Return the (x, y) coordinate for the center point of the cell that contains the specified text.  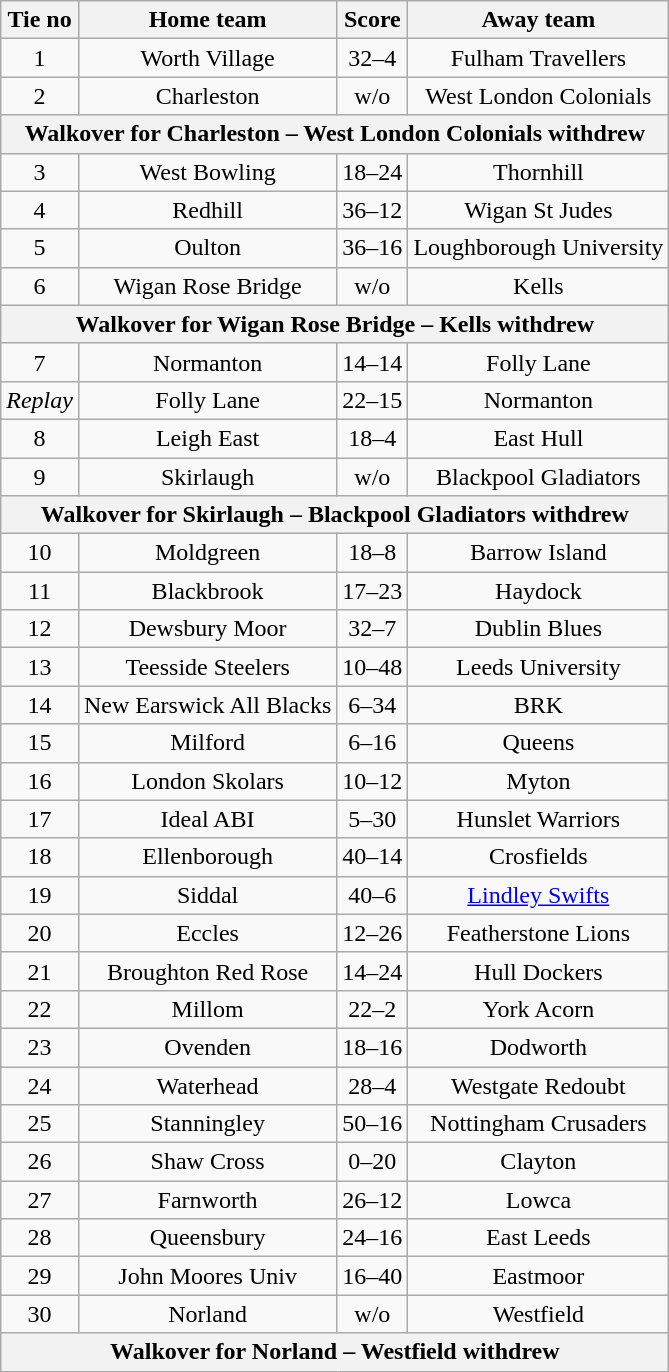
Loughborough University (538, 248)
22–2 (372, 1009)
Siddal (207, 895)
New Earswick All Blacks (207, 705)
Dewsbury Moor (207, 629)
East Hull (538, 438)
14 (40, 705)
10–12 (372, 781)
10–48 (372, 667)
16 (40, 781)
6 (40, 286)
20 (40, 933)
36–16 (372, 248)
9 (40, 477)
Walkover for Charleston – West London Colonials withdrew (335, 134)
Charleston (207, 96)
40–14 (372, 857)
Tie no (40, 20)
24 (40, 1085)
York Acorn (538, 1009)
Stanningley (207, 1124)
Crosfields (538, 857)
Queens (538, 743)
7 (40, 362)
17–23 (372, 591)
18–8 (372, 553)
Myton (538, 781)
Ideal ABI (207, 819)
26–12 (372, 1200)
0–20 (372, 1162)
Shaw Cross (207, 1162)
Blackpool Gladiators (538, 477)
30 (40, 1314)
Walkover for Wigan Rose Bridge – Kells withdrew (335, 324)
1 (40, 58)
22 (40, 1009)
26 (40, 1162)
Barrow Island (538, 553)
Eastmoor (538, 1276)
Millom (207, 1009)
Oulton (207, 248)
Norland (207, 1314)
Worth Village (207, 58)
Hull Dockers (538, 971)
3 (40, 172)
Lowca (538, 1200)
Lindley Swifts (538, 895)
11 (40, 591)
Blackbrook (207, 591)
29 (40, 1276)
2 (40, 96)
Farnworth (207, 1200)
40–6 (372, 895)
14–14 (372, 362)
50–16 (372, 1124)
16–40 (372, 1276)
Featherstone Lions (538, 933)
Queensbury (207, 1238)
12–26 (372, 933)
18–4 (372, 438)
Hunslet Warriors (538, 819)
Ovenden (207, 1047)
15 (40, 743)
4 (40, 210)
17 (40, 819)
5–30 (372, 819)
Skirlaugh (207, 477)
Wigan Rose Bridge (207, 286)
Westgate Redoubt (538, 1085)
Haydock (538, 591)
East Leeds (538, 1238)
Westfield (538, 1314)
Home team (207, 20)
Clayton (538, 1162)
6–34 (372, 705)
Waterhead (207, 1085)
BRK (538, 705)
John Moores Univ (207, 1276)
Wigan St Judes (538, 210)
Ellenborough (207, 857)
Score (372, 20)
Thornhill (538, 172)
West Bowling (207, 172)
13 (40, 667)
21 (40, 971)
Milford (207, 743)
Walkover for Norland – Westfield withdrew (335, 1352)
Leeds University (538, 667)
10 (40, 553)
22–15 (372, 400)
36–12 (372, 210)
32–4 (372, 58)
Walkover for Skirlaugh – Blackpool Gladiators withdrew (335, 515)
18–16 (372, 1047)
Redhill (207, 210)
Moldgreen (207, 553)
5 (40, 248)
Dublin Blues (538, 629)
Eccles (207, 933)
32–7 (372, 629)
Replay (40, 400)
Fulham Travellers (538, 58)
25 (40, 1124)
West London Colonials (538, 96)
28–4 (372, 1085)
Away team (538, 20)
8 (40, 438)
London Skolars (207, 781)
24–16 (372, 1238)
28 (40, 1238)
18–24 (372, 172)
18 (40, 857)
Dodworth (538, 1047)
12 (40, 629)
23 (40, 1047)
Broughton Red Rose (207, 971)
Teesside Steelers (207, 667)
19 (40, 895)
Leigh East (207, 438)
6–16 (372, 743)
14–24 (372, 971)
27 (40, 1200)
Nottingham Crusaders (538, 1124)
Kells (538, 286)
